Provide the (X, Y) coordinate of the cell's center where the given text is located.  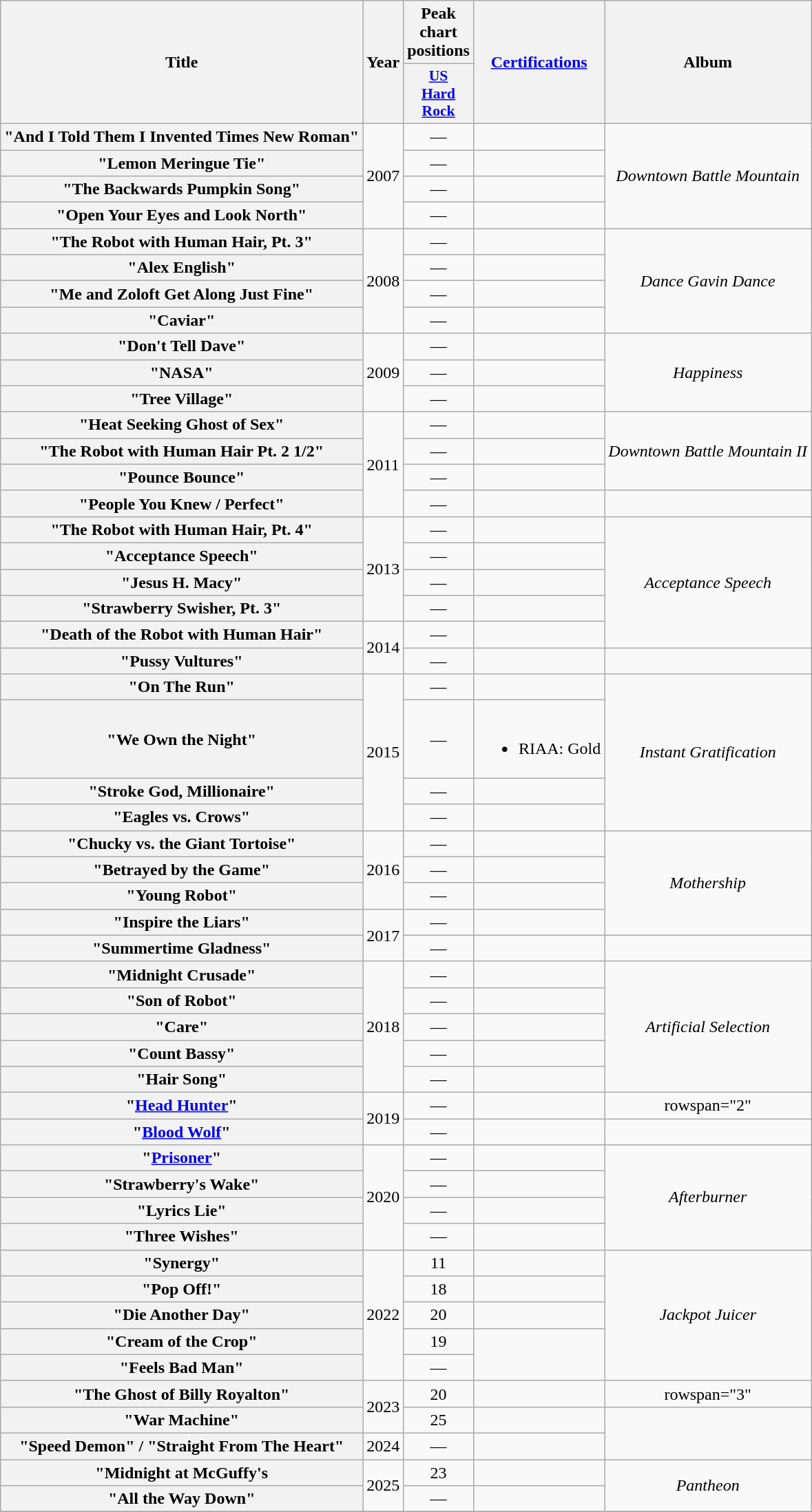
"Betrayed by the Game" (182, 870)
"We Own the Night" (182, 739)
Instant Gratification (708, 752)
"Caviar" (182, 320)
"Strawberry's Wake" (182, 1184)
"Feels Bad Man" (182, 1367)
"Three Wishes" (182, 1237)
Jackpot Juicer (708, 1315)
2013 (383, 569)
"Hair Song" (182, 1080)
"Death of the Robot with Human Hair" (182, 635)
2014 (383, 648)
"Stroke God, Millionaire" (182, 791)
"Chucky vs. the Giant Tortoise" (182, 843)
2022 (383, 1315)
Title (182, 62)
"Die Another Day" (182, 1315)
"Son of Robot" (182, 1000)
2024 (383, 1446)
"And I Told Them I Invented Times New Roman" (182, 136)
"Don't Tell Dave" (182, 346)
Downtown Battle Mountain (708, 176)
2023 (383, 1407)
Album (708, 62)
"Inspire the Liars" (182, 922)
USHard Rock (439, 94)
"Alex English" (182, 268)
Acceptance Speech (708, 582)
"Prisoner" (182, 1158)
"Jesus H. Macy" (182, 582)
Year (383, 62)
2007 (383, 176)
"Pounce Bounce" (182, 477)
"Young Robot" (182, 896)
2018 (383, 1027)
Downtown Battle Mountain II (708, 451)
"Summertime Gladness" (182, 948)
"War Machine" (182, 1420)
"Pop Off!" (182, 1289)
"Blood Wolf" (182, 1132)
"Heat Seeking Ghost of Sex" (182, 425)
"Cream of the Crop" (182, 1341)
"Strawberry Swisher, Pt. 3" (182, 609)
Mothership (708, 883)
18 (439, 1289)
"Care" (182, 1027)
"Pussy Vultures" (182, 661)
"Count Bassy" (182, 1053)
rowspan="3" (708, 1394)
"The Ghost of Billy Royalton" (182, 1394)
"Lemon Meringue Tie" (182, 163)
2019 (383, 1119)
"The Backwards Pumpkin Song" (182, 189)
2016 (383, 870)
11 (439, 1263)
"Midnight Crusade" (182, 974)
2009 (383, 372)
Peak chart positions (439, 32)
rowspan="2" (708, 1106)
"All the Way Down" (182, 1499)
2015 (383, 752)
"Synergy" (182, 1263)
"Midnight at McGuffy's (182, 1473)
2011 (383, 464)
"The Robot with Human Hair Pt. 2 1/2" (182, 451)
"NASA" (182, 372)
23 (439, 1473)
2025 (383, 1486)
Artificial Selection (708, 1027)
Pantheon (708, 1486)
"Tree Village" (182, 399)
Dance Gavin Dance (708, 281)
"Lyrics Lie" (182, 1210)
"Speed Demon" / "Straight From The Heart" (182, 1446)
"Eagles vs. Crows" (182, 817)
"Head Hunter" (182, 1106)
Certifications (539, 62)
"People You Knew / Perfect" (182, 503)
25 (439, 1420)
Afterburner (708, 1197)
Happiness (708, 372)
"The Robot with Human Hair, Pt. 3" (182, 242)
"Acceptance Speech" (182, 556)
2008 (383, 281)
19 (439, 1341)
2017 (383, 935)
"On The Run" (182, 687)
2020 (383, 1197)
"Open Your Eyes and Look North" (182, 216)
RIAA: Gold (539, 739)
"Me and Zoloft Get Along Just Fine" (182, 294)
"The Robot with Human Hair, Pt. 4" (182, 529)
